Search for the cell housing the specified text and yield its [X, Y] center coordinate. 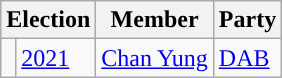
2021 [56, 58]
Member [155, 20]
Party [247, 20]
Election [48, 20]
DAB [247, 58]
Chan Yung [155, 58]
